Return (x, y) of the center of cell containing provided text 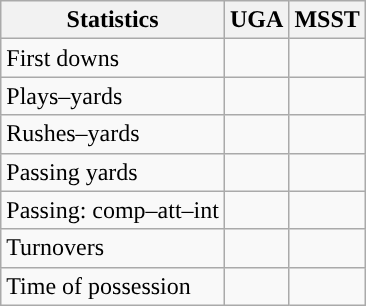
First downs (113, 58)
Passing yards (113, 172)
UGA (256, 20)
Plays–yards (113, 96)
Turnovers (113, 248)
Time of possession (113, 286)
Statistics (113, 20)
MSST (327, 20)
Rushes–yards (113, 134)
Passing: comp–att–int (113, 210)
